Pinpoint the cell where the given text exists, returning its (x, y) midpoint coordinate. 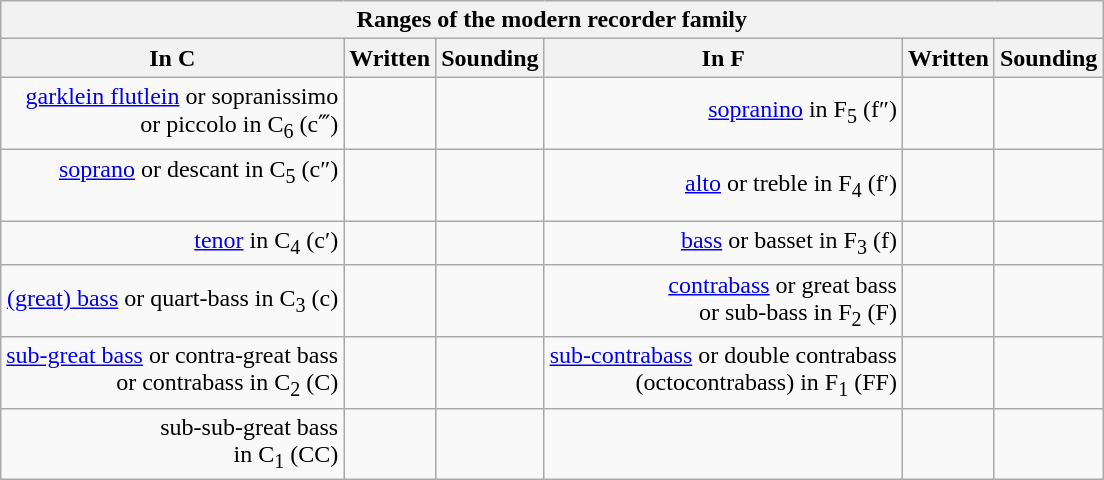
garklein flutlein or sopranissimoor piccolo in C6 (c‴) (172, 114)
sopranino in F5 (f″) (723, 114)
contrabass or great bassor sub-bass in F2 (F) (723, 300)
In F (723, 58)
sub-contrabass or double contrabass (octocontrabass) in F1 (FF) (723, 372)
soprano or descant in C5 (c″) (172, 186)
sub-great bass or contra-great bassor contrabass in C2 (C) (172, 372)
tenor in C4 (c′) (172, 243)
bass or basset in F3 (f) (723, 243)
In C (172, 58)
alto or treble in F4 (f′) (723, 186)
Ranges of the modern recorder family (552, 20)
(great) bass or quart-bass in C3 (c) (172, 300)
sub-sub-great bassin C1 (CC) (172, 444)
